Capture the cell that displays the provided text and extract its [x, y] central coordinate. 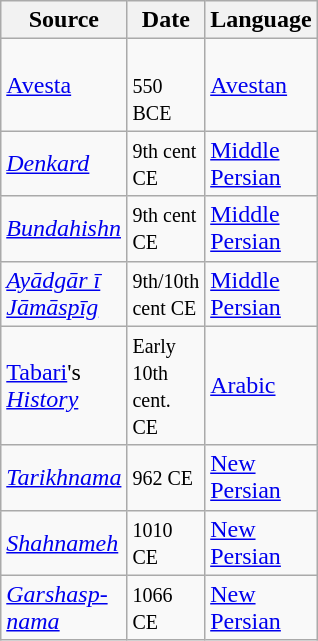
Avestan [261, 85]
Early 10th cent. CE [166, 386]
1010 CE [166, 542]
Ayādgār ī Jāmāspīg [64, 294]
Denkard [64, 164]
1066 CE [166, 608]
Source [64, 20]
Language [261, 20]
Shahnameh [64, 542]
962 CE [166, 478]
550 BCE [166, 85]
9th/10th cent CE [166, 294]
Garshasp-nama [64, 608]
Tarikhnama [64, 478]
Bundahishn [64, 228]
Date [166, 20]
Avesta [64, 85]
Tabari's History [64, 386]
Arabic [261, 386]
